Provide the (x, y) coordinate of the cell's center where the given text is located.  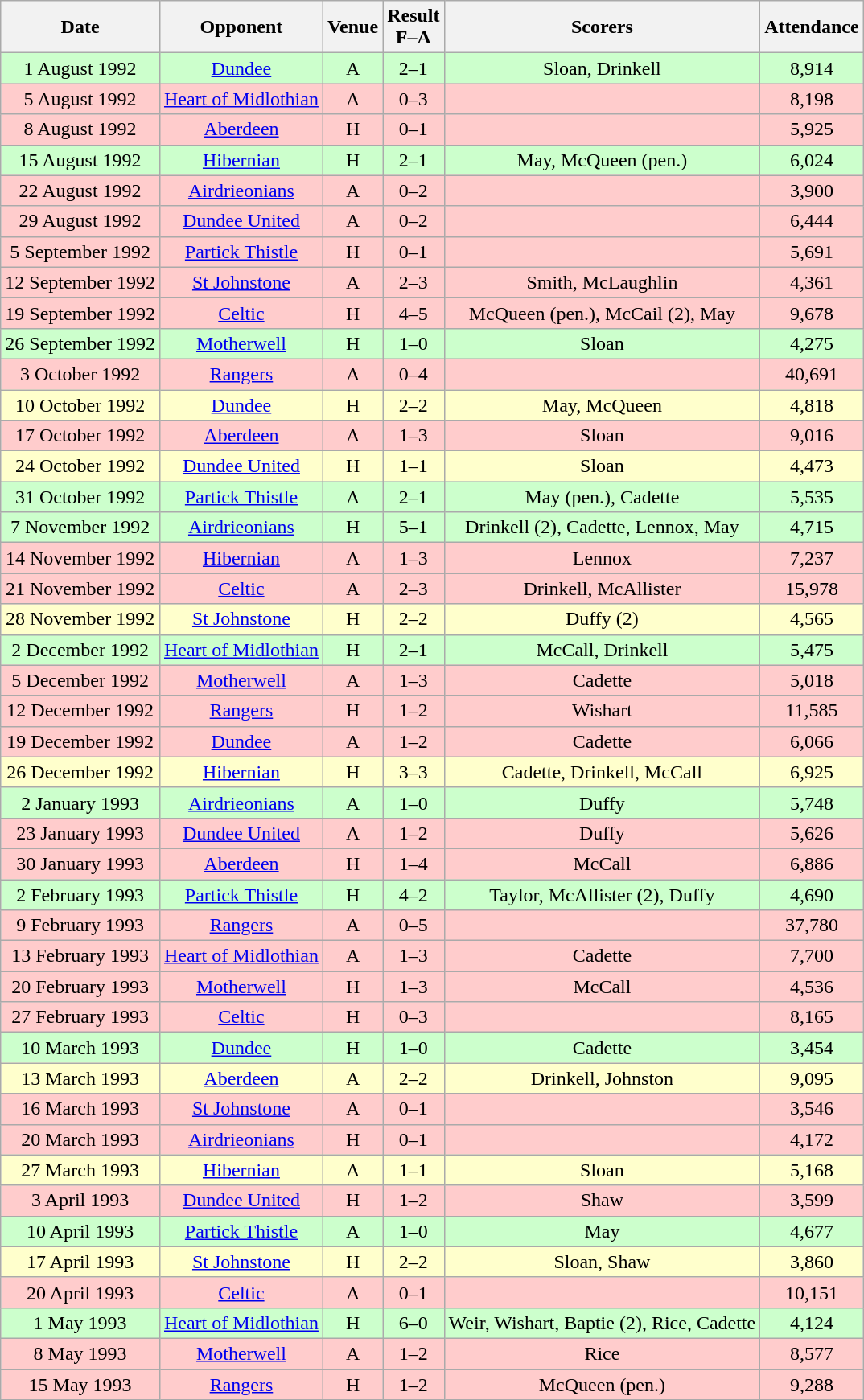
4,818 (812, 404)
15 May 1993 (80, 1384)
8,914 (812, 68)
4,715 (812, 528)
8 May 1993 (80, 1353)
28 November 1992 (80, 619)
27 March 1993 (80, 1170)
1 May 1993 (80, 1323)
9,678 (812, 313)
7,237 (812, 558)
5,168 (812, 1170)
Scorers (602, 27)
3,900 (812, 191)
8 August 1992 (80, 129)
Opponent (241, 27)
4,361 (812, 282)
19 September 1992 (80, 313)
Date (80, 27)
5,018 (812, 680)
15 August 1992 (80, 160)
Drinkell (2), Cadette, Lennox, May (602, 528)
20 February 1993 (80, 987)
26 September 1992 (80, 343)
3–3 (413, 772)
10 October 1992 (80, 404)
6,925 (812, 772)
4,690 (812, 895)
Cadette, Drinkell, McCall (602, 772)
14 November 1992 (80, 558)
5,475 (812, 650)
29 August 1992 (80, 221)
2 December 1992 (80, 650)
30 January 1993 (80, 864)
5 September 1992 (80, 252)
9,095 (812, 1078)
4,677 (812, 1231)
10,151 (812, 1292)
4,473 (812, 466)
6,066 (812, 741)
4,565 (812, 619)
May, McQueen (602, 404)
Rice (602, 1353)
3 October 1992 (80, 374)
22 August 1992 (80, 191)
6,886 (812, 864)
1–4 (413, 864)
40,691 (812, 374)
Smith, McLaughlin (602, 282)
17 October 1992 (80, 436)
3 April 1993 (80, 1201)
6,444 (812, 221)
8,577 (812, 1353)
31 October 1992 (80, 497)
Sloan, Shaw (602, 1262)
20 April 1993 (80, 1292)
4,536 (812, 987)
5,691 (812, 252)
23 January 1993 (80, 833)
13 March 1993 (80, 1078)
17 April 1993 (80, 1262)
8,198 (812, 99)
Attendance (812, 27)
15,978 (812, 589)
5,748 (812, 803)
7 November 1992 (80, 528)
3,454 (812, 1048)
Drinkell, Johnston (602, 1078)
4,172 (812, 1139)
16 March 1993 (80, 1109)
0–4 (413, 374)
3,860 (812, 1262)
9 February 1993 (80, 926)
Taylor, McAllister (2), Duffy (602, 895)
May, McQueen (pen.) (602, 160)
21 November 1992 (80, 589)
6–0 (413, 1323)
ResultF–A (413, 27)
McQueen (pen.), McCail (2), May (602, 313)
27 February 1993 (80, 1017)
19 December 1992 (80, 741)
5,925 (812, 129)
3,546 (812, 1109)
12 September 1992 (80, 282)
0–5 (413, 926)
4–5 (413, 313)
10 April 1993 (80, 1231)
5,626 (812, 833)
37,780 (812, 926)
May (pen.), Cadette (602, 497)
5 August 1992 (80, 99)
5–1 (413, 528)
May (602, 1231)
Weir, Wishart, Baptie (2), Rice, Cadette (602, 1323)
9,288 (812, 1384)
8,165 (812, 1017)
2 January 1993 (80, 803)
Wishart (602, 711)
Lennox (602, 558)
Drinkell, McAllister (602, 589)
6,024 (812, 160)
9,016 (812, 436)
Sloan, Drinkell (602, 68)
3,599 (812, 1201)
McCall, Drinkell (602, 650)
4,275 (812, 343)
4–2 (413, 895)
12 December 1992 (80, 711)
24 October 1992 (80, 466)
4,124 (812, 1323)
13 February 1993 (80, 956)
20 March 1993 (80, 1139)
Shaw (602, 1201)
5 December 1992 (80, 680)
11,585 (812, 711)
26 December 1992 (80, 772)
McQueen (pen.) (602, 1384)
1 August 1992 (80, 68)
2 February 1993 (80, 895)
7,700 (812, 956)
Duffy (2) (602, 619)
5,535 (812, 497)
Venue (352, 27)
10 March 1993 (80, 1048)
